Capture the cell that displays the provided text and extract its (x, y) central coordinate. 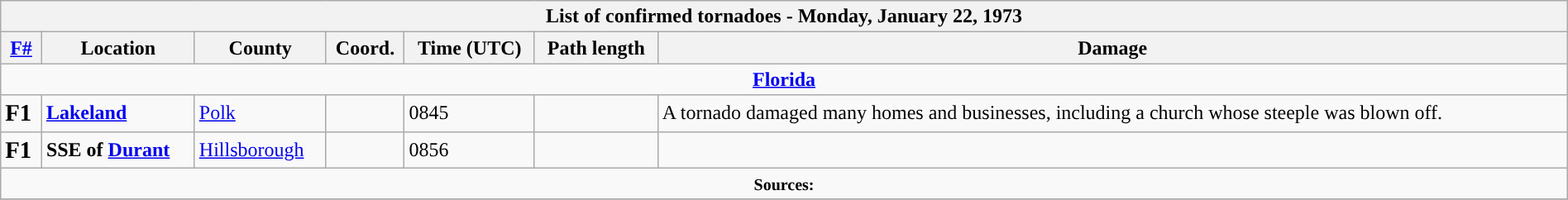
Location (117, 48)
0845 (470, 113)
A tornado damaged many homes and businesses, including a church whose steeple was blown off. (1112, 113)
Damage (1112, 48)
County (260, 48)
Time (UTC) (470, 48)
Path length (595, 48)
Hillsborough (260, 150)
F# (22, 48)
Polk (260, 113)
0856 (470, 150)
Florida (784, 79)
Coord. (366, 48)
SSE of Durant (117, 150)
Lakeland (117, 113)
List of confirmed tornadoes - Monday, January 22, 1973 (784, 17)
Sources: (784, 183)
